Locate the cell with the specified text and output its (X, Y) center coordinate. 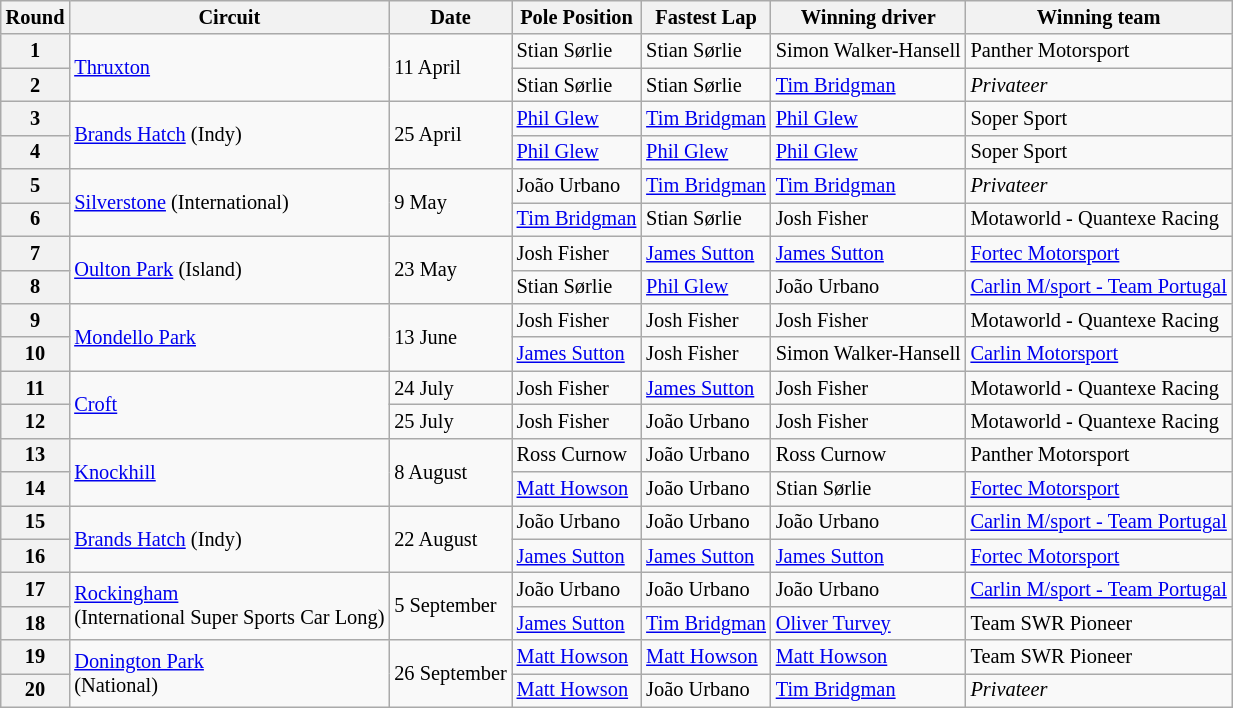
Thruxton (229, 68)
Oliver Turvey (868, 623)
Round (36, 17)
9 May (450, 202)
23 May (450, 270)
Oulton Park (Island) (229, 270)
Knockhill (229, 472)
Croft (229, 404)
18 (36, 623)
Date (450, 17)
Donington Park(National) (229, 674)
1 (36, 51)
8 August (450, 472)
Circuit (229, 17)
13 June (450, 336)
20 (36, 690)
24 July (450, 388)
Pole Position (577, 17)
22 August (450, 538)
13 (36, 455)
2 (36, 85)
19 (36, 657)
15 (36, 522)
9 (36, 320)
10 (36, 354)
5 (36, 186)
4 (36, 152)
Fastest Lap (706, 17)
25 July (450, 421)
25 April (450, 134)
Mondello Park (229, 336)
3 (36, 118)
7 (36, 253)
Silverstone (International) (229, 202)
16 (36, 556)
11 (36, 388)
8 (36, 287)
Winning driver (868, 17)
6 (36, 219)
Rockingham(International Super Sports Car Long) (229, 606)
12 (36, 421)
11 April (450, 68)
Winning team (1099, 17)
26 September (450, 674)
17 (36, 589)
5 September (450, 606)
Carlin Motorsport (1099, 354)
14 (36, 489)
